Detect which cell encompasses the target text, then output its [x, y] center coordinate. 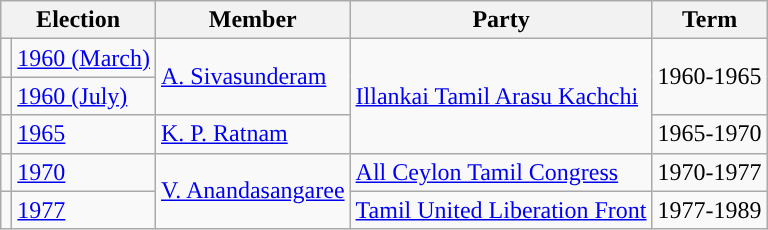
Party [501, 20]
1960-1965 [710, 77]
1965-1970 [710, 134]
1977-1989 [710, 210]
1960 (March) [84, 58]
1960 (July) [84, 96]
Member [254, 20]
1965 [84, 134]
A. Sivasunderam [254, 77]
V. Anandasangaree [254, 191]
Term [710, 20]
K. P. Ratnam [254, 134]
All Ceylon Tamil Congress [501, 172]
Tamil United Liberation Front [501, 210]
1970 [84, 172]
1970-1977 [710, 172]
Illankai Tamil Arasu Kachchi [501, 96]
1977 [84, 210]
Election [78, 20]
